Determine the [X, Y] coordinate at the center of the cell enclosing the given text.  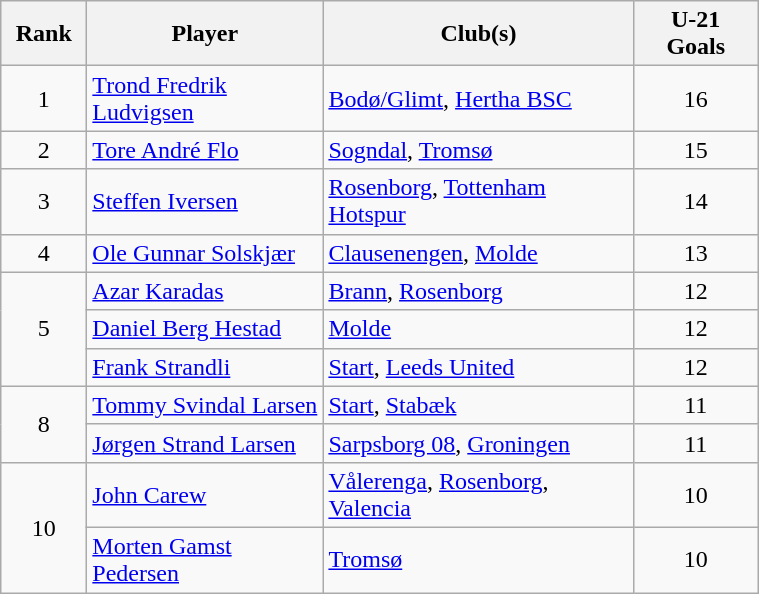
Vålerenga, Rosenborg, Valencia [478, 494]
Player [205, 34]
Steffen Iversen [205, 202]
Sarpsborg 08, Groningen [478, 443]
Rank [44, 34]
Molde [478, 329]
1 [44, 98]
Daniel Berg Hestad [205, 329]
Frank Strandli [205, 367]
Sogndal, Tromsø [478, 150]
15 [696, 150]
2 [44, 150]
Morten Gamst Pedersen [205, 560]
14 [696, 202]
Tromsø [478, 560]
Tommy Svindal Larsen [205, 405]
8 [44, 424]
4 [44, 253]
Jørgen Strand Larsen [205, 443]
Club(s) [478, 34]
13 [696, 253]
Brann, Rosenborg [478, 291]
U-21 Goals [696, 34]
Start, Stabæk [478, 405]
Ole Gunnar Solskjær [205, 253]
5 [44, 329]
Rosenborg, Tottenham Hotspur [478, 202]
Trond Fredrik Ludvigsen [205, 98]
Bodø/Glimt, Hertha BSC [478, 98]
Azar Karadas [205, 291]
Clausenengen, Molde [478, 253]
Start, Leeds United [478, 367]
16 [696, 98]
3 [44, 202]
John Carew [205, 494]
Tore André Flo [205, 150]
